Pinpoint the cell where the given text exists, returning its (X, Y) midpoint coordinate. 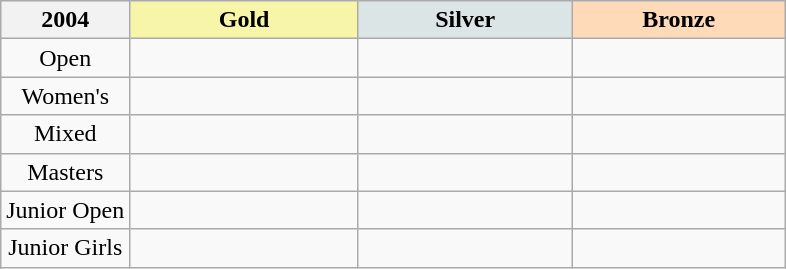
Open (66, 58)
Silver (465, 20)
Gold (244, 20)
Masters (66, 172)
Bronze (679, 20)
2004 (66, 20)
Mixed (66, 134)
Junior Open (66, 210)
Women's (66, 96)
Junior Girls (66, 248)
